Find where the given text appears and provide that cell's center as (x, y) coordinate. 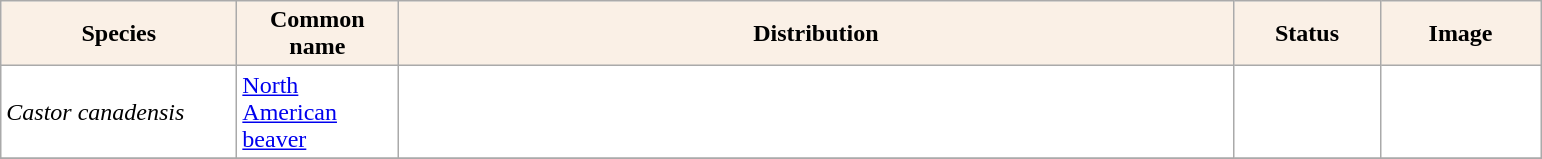
Status (1307, 34)
North American beaver (318, 112)
Castor canadensis (119, 112)
Common name (318, 34)
Species (119, 34)
Image (1460, 34)
Distribution (816, 34)
